Scan for the cell matching the given text and deliver its (X, Y) coordinate at center. 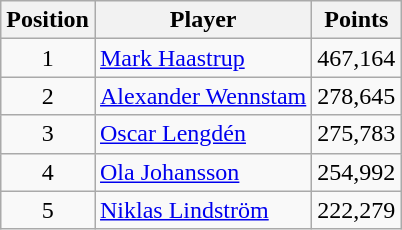
Ola Johansson (202, 172)
278,645 (356, 96)
2 (48, 96)
Oscar Lengdén (202, 134)
254,992 (356, 172)
Niklas Lindström (202, 210)
3 (48, 134)
5 (48, 210)
Position (48, 20)
Points (356, 20)
1 (48, 58)
Alexander Wennstam (202, 96)
Mark Haastrup (202, 58)
467,164 (356, 58)
222,279 (356, 210)
Player (202, 20)
275,783 (356, 134)
4 (48, 172)
